Return the (X, Y) coordinate for the center point of the cell that contains the specified text.  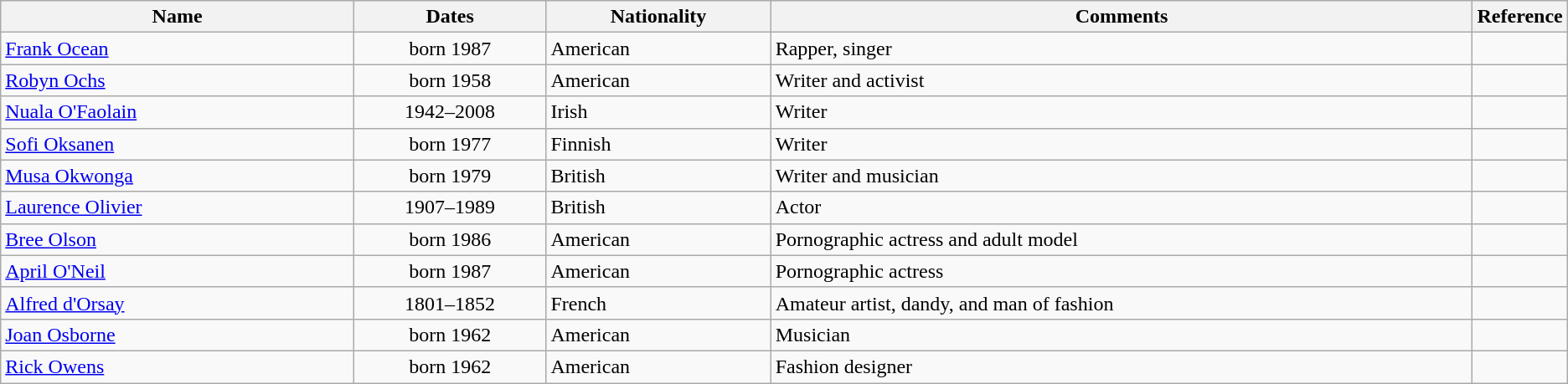
1942–2008 (450, 112)
born 1958 (450, 80)
Name (178, 17)
Nationality (658, 17)
Pornographic actress (1122, 271)
Amateur artist, dandy, and man of fashion (1122, 303)
April O'Neil (178, 271)
Comments (1122, 17)
French (658, 303)
1907–1989 (450, 207)
Reference (1519, 17)
Dates (450, 17)
Rapper, singer (1122, 49)
Irish (658, 112)
Joan Osborne (178, 335)
Fashion designer (1122, 366)
Nuala O'Faolain (178, 112)
Writer and musician (1122, 176)
Finnish (658, 144)
Frank Ocean (178, 49)
Actor (1122, 207)
Laurence Olivier (178, 207)
born 1986 (450, 239)
Rick Owens (178, 366)
Writer and activist (1122, 80)
born 1977 (450, 144)
Musa Okwonga (178, 176)
Bree Olson (178, 239)
born 1979 (450, 176)
Musician (1122, 335)
Alfred d'Orsay (178, 303)
Sofi Oksanen (178, 144)
1801–1852 (450, 303)
Robyn Ochs (178, 80)
Pornographic actress and adult model (1122, 239)
